Detect which cell encompasses the target text, then output its [x, y] center coordinate. 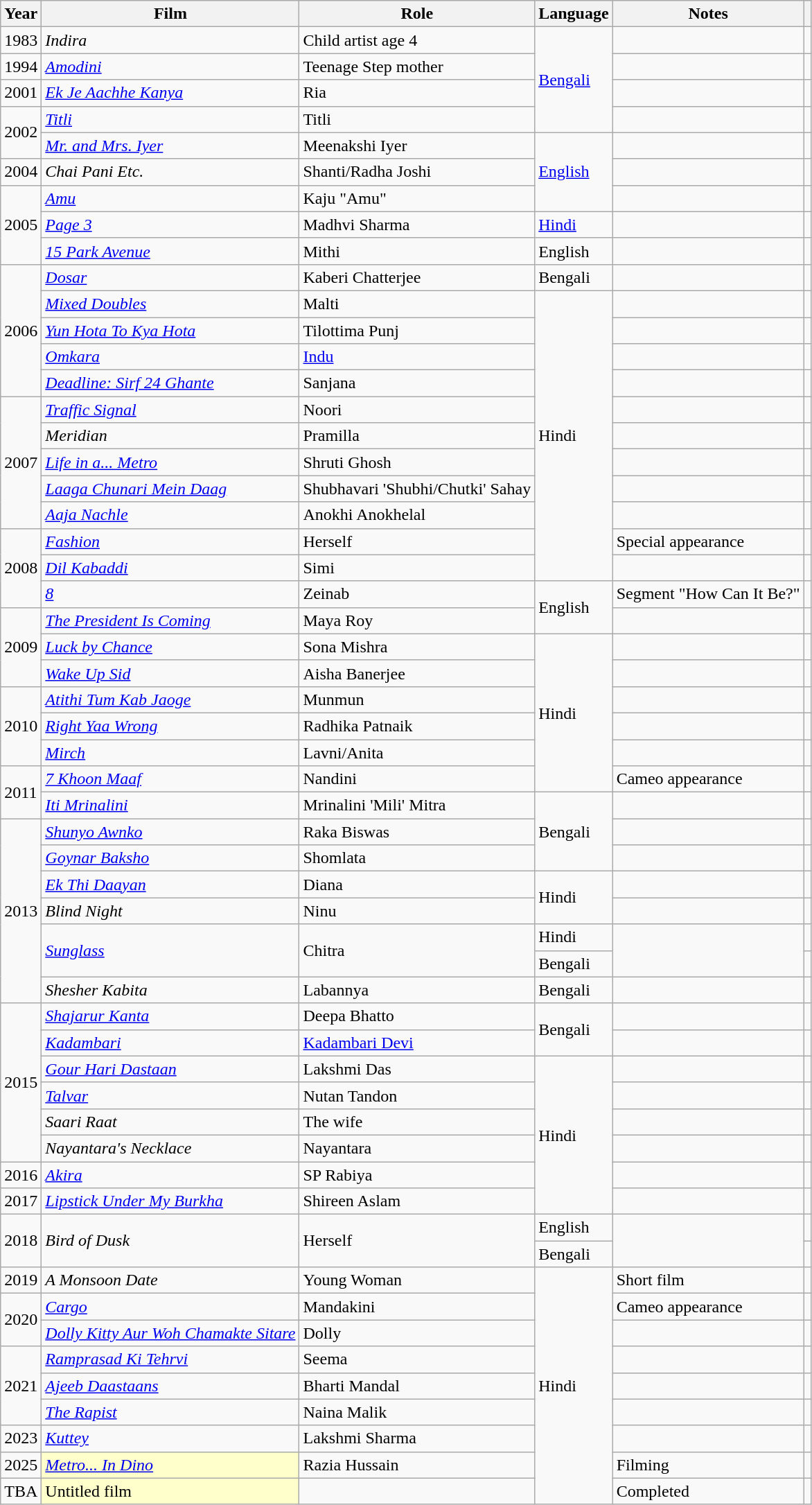
Kuttey [170, 1438]
2005 [21, 225]
2013 [21, 911]
15 Park Avenue [170, 251]
Nutan Tandon [417, 1095]
Short film [708, 1280]
The Rapist [170, 1412]
Shanti/Radha Joshi [417, 172]
Ajeeb Daastaans [170, 1386]
Kadambari Devi [417, 1043]
2020 [21, 1320]
Cargo [170, 1307]
Wake Up Sid [170, 673]
The President Is Coming [170, 620]
Talvar [170, 1095]
7 Khoon Maaf [170, 779]
Tilottima Punj [417, 331]
2008 [21, 568]
Young Woman [417, 1280]
Lavni/Anita [417, 752]
Fashion [170, 541]
Deepa Bhatto [417, 1016]
2011 [21, 792]
Amodini [170, 67]
Shireen Aslam [417, 1201]
Meridian [170, 436]
Page 3 [170, 225]
2017 [21, 1201]
Untitled film [170, 1491]
Right Yaa Wrong [170, 726]
Dolly [417, 1333]
Goynar Baksho [170, 858]
Kaju "Amu" [417, 198]
Omkara [170, 357]
2004 [21, 172]
Teenage Step mother [417, 67]
Role [417, 14]
Aisha Banerjee [417, 673]
Notes [708, 14]
Indira [170, 40]
Amu [170, 198]
2006 [21, 330]
Mr. and Mrs. Iyer [170, 146]
Zeinab [417, 594]
Kaberi Chatterjee [417, 277]
8 [170, 594]
Bharti Mandal [417, 1386]
Aaja Nachle [170, 515]
Chai Pani Etc. [170, 172]
Sanjana [417, 383]
2001 [21, 93]
Metro... In Dino [170, 1465]
Shajarur Kanta [170, 1016]
Anokhi Anokhelal [417, 515]
2010 [21, 726]
2015 [21, 1082]
Seema [417, 1359]
Special appearance [708, 541]
Luck by Chance [170, 647]
Segment "How Can It Be?" [708, 594]
Nayantara's Necklace [170, 1148]
Kadambari [170, 1043]
Ek Je Aachhe Kanya [170, 93]
Dosar [170, 277]
Sona Mishra [417, 647]
2023 [21, 1438]
2007 [21, 462]
Pramilla [417, 436]
Ninu [417, 911]
Lakshmi Sharma [417, 1438]
Child artist age 4 [417, 40]
Maya Roy [417, 620]
Noori [417, 410]
1994 [21, 67]
Filming [708, 1465]
Lakshmi Das [417, 1069]
Nandini [417, 779]
Shunyo Awnko [170, 832]
Simi [417, 568]
Mandakini [417, 1307]
Dil Kabaddi [170, 568]
Mithi [417, 251]
Munmun [417, 699]
2016 [21, 1175]
Radhika Patnaik [417, 726]
Ria [417, 93]
Shruti Ghosh [417, 462]
Shomlata [417, 858]
Dolly Kitty Aur Woh Chamakte Sitare [170, 1333]
2018 [21, 1241]
Deadline: Sirf 24 Ghante [170, 383]
Shubhavari 'Shubhi/Chutki' Sahay [417, 489]
2021 [21, 1386]
Ramprasad Ki Tehrvi [170, 1359]
SP Rabiya [417, 1175]
Completed [708, 1491]
Shesher Kabita [170, 990]
Lipstick Under My Burkha [170, 1201]
Atithi Tum Kab Jaoge [170, 699]
Diana [417, 885]
Year [21, 14]
Saari Raat [170, 1122]
Iti Mrinalini [170, 806]
Bird of Dusk [170, 1241]
Mixed Doubles [170, 304]
The wife [417, 1122]
TBA [21, 1491]
2002 [21, 132]
Film [170, 14]
Yun Hota To Kya Hota [170, 331]
A Monsoon Date [170, 1280]
Raka Biswas [417, 832]
Malti [417, 304]
2025 [21, 1465]
Mirch [170, 752]
Mrinalini 'Mili' Mitra [417, 806]
Laaga Chunari Mein Daag [170, 489]
2019 [21, 1280]
Labannya [417, 990]
Nayantara [417, 1148]
Madhvi Sharma [417, 225]
Gour Hari Dastaan [170, 1069]
Sunglass [170, 950]
1983 [21, 40]
Traffic Signal [170, 410]
Language [574, 14]
Chitra [417, 950]
Razia Hussain [417, 1465]
2009 [21, 647]
Indu [417, 357]
Ek Thi Daayan [170, 885]
Meenakshi Iyer [417, 146]
Naina Malik [417, 1412]
Akira [170, 1175]
Life in a... Metro [170, 462]
Blind Night [170, 911]
